Locate the cell with the specified text and output its (X, Y) center coordinate. 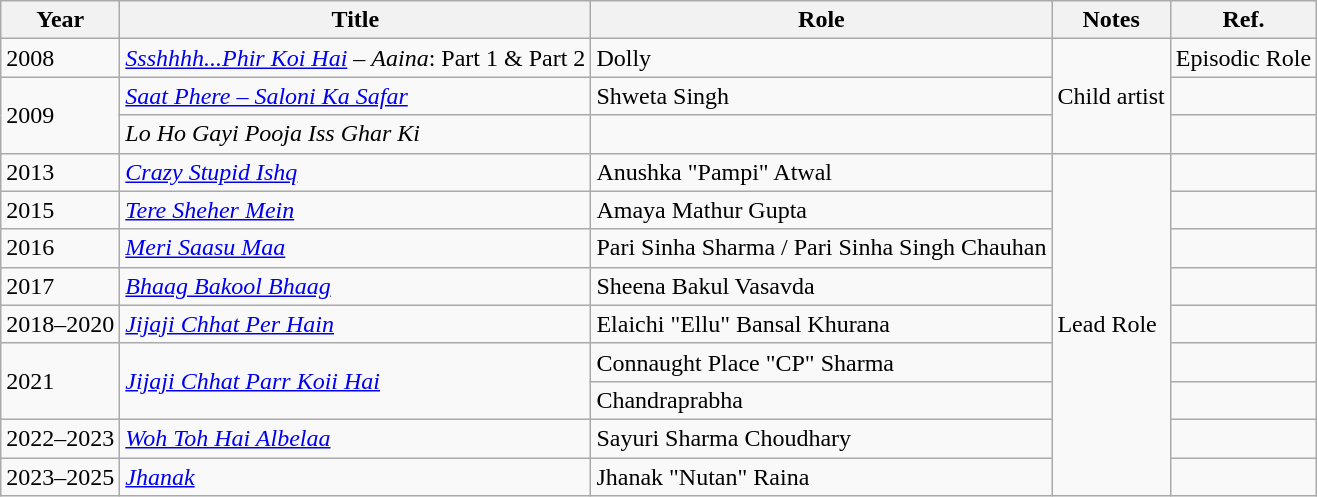
Chandraprabha (822, 400)
2017 (60, 286)
Episodic Role (1243, 58)
Lead Role (1111, 324)
2018–2020 (60, 324)
Notes (1111, 20)
Ref. (1243, 20)
Saat Phere – Saloni Ka Safar (356, 96)
2008 (60, 58)
Child artist (1111, 96)
Jhanak "Nutan" Raina (822, 477)
Bhaag Bakool Bhaag (356, 286)
Title (356, 20)
2023–2025 (60, 477)
2021 (60, 381)
Elaichi "Ellu" Bansal Khurana (822, 324)
Year (60, 20)
Jijaji Chhat Parr Koii Hai (356, 381)
2022–2023 (60, 438)
Connaught Place "CP" Sharma (822, 362)
Jijaji Chhat Per Hain (356, 324)
Role (822, 20)
Crazy Stupid Ishq (356, 172)
Lo Ho Gayi Pooja Iss Ghar Ki (356, 134)
Amaya Mathur Gupta (822, 210)
Dolly (822, 58)
Shweta Singh (822, 96)
Meri Saasu Maa (356, 248)
2015 (60, 210)
Tere Sheher Mein (356, 210)
Jhanak (356, 477)
Pari Sinha Sharma / Pari Sinha Singh Chauhan (822, 248)
2009 (60, 115)
Ssshhhh...Phir Koi Hai – Aaina: Part 1 & Part 2 (356, 58)
Sheena Bakul Vasavda (822, 286)
Sayuri Sharma Choudhary (822, 438)
Anushka "Pampi" Atwal (822, 172)
2013 (60, 172)
Woh Toh Hai Albelaa (356, 438)
2016 (60, 248)
